Determine the (X, Y) coordinate at the center of the cell enclosing the given text.  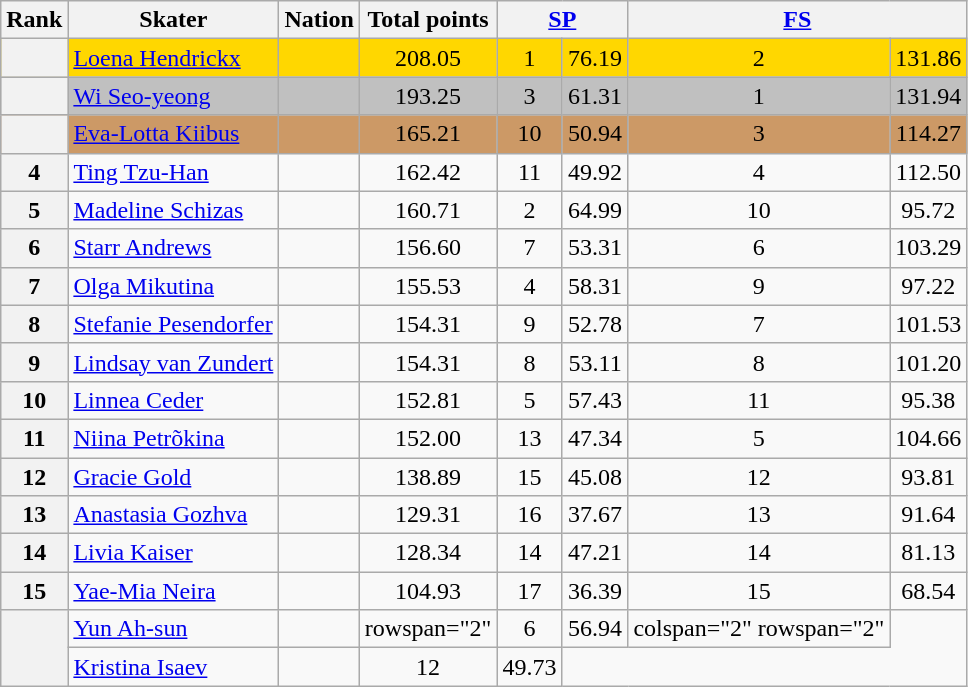
45.08 (595, 477)
152.00 (428, 438)
Livia Kaiser (174, 553)
16 (530, 515)
Niina Petrõkina (174, 438)
112.50 (928, 172)
129.31 (428, 515)
47.21 (595, 553)
Rank (34, 20)
colspan="2" rowspan="2" (759, 629)
101.20 (928, 362)
FS (798, 20)
Stefanie Pesendorfer (174, 324)
208.05 (428, 58)
49.92 (595, 172)
64.99 (595, 210)
Starr Andrews (174, 248)
91.64 (928, 515)
165.21 (428, 134)
162.42 (428, 172)
SP (562, 20)
138.89 (428, 477)
rowspan="2" (428, 629)
95.38 (928, 400)
131.94 (928, 96)
49.73 (530, 667)
152.81 (428, 400)
93.81 (928, 477)
Yae-Mia Neira (174, 591)
37.67 (595, 515)
52.78 (595, 324)
Nation (319, 20)
Ting Tzu-Han (174, 172)
156.60 (428, 248)
95.72 (928, 210)
36.39 (595, 591)
128.34 (428, 553)
Anastasia Gozhva (174, 515)
Total points (428, 20)
97.22 (928, 286)
17 (530, 591)
114.27 (928, 134)
56.94 (595, 629)
Wi Seo-yeong (174, 96)
Gracie Gold (174, 477)
131.86 (928, 58)
53.11 (595, 362)
61.31 (595, 96)
193.25 (428, 96)
Skater (174, 20)
50.94 (595, 134)
Eva-Lotta Kiibus (174, 134)
Loena Hendrickx (174, 58)
160.71 (428, 210)
57.43 (595, 400)
47.34 (595, 438)
103.29 (928, 248)
104.93 (428, 591)
Lindsay van Zundert (174, 362)
101.53 (928, 324)
Yun Ah-sun (174, 629)
58.31 (595, 286)
Linnea Ceder (174, 400)
Kristina Isaev (174, 667)
104.66 (928, 438)
76.19 (595, 58)
155.53 (428, 286)
53.31 (595, 248)
68.54 (928, 591)
Olga Mikutina (174, 286)
Madeline Schizas (174, 210)
81.13 (928, 553)
